Return the (x, y) coordinate for the center point of the cell that contains the specified text.  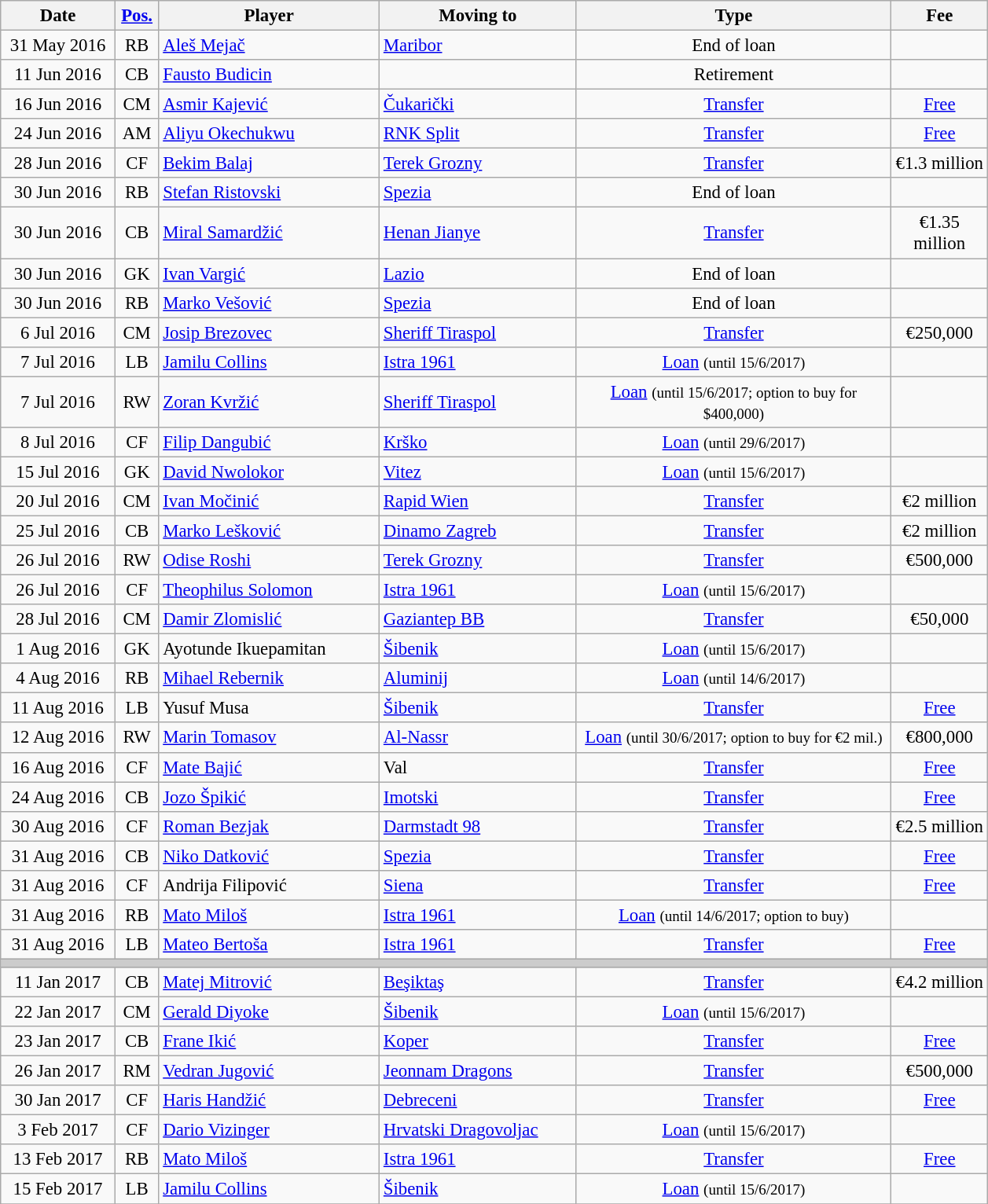
Niko Datković (269, 856)
Henan Jianye (478, 233)
Gaziantep BB (478, 619)
12 Aug 2016 (58, 738)
24 Aug 2016 (58, 797)
Marin Tomasov (269, 738)
David Nwolokor (269, 472)
28 Jul 2016 (58, 619)
€1.35 million (940, 233)
Darmstadt 98 (478, 826)
15 Feb 2017 (58, 1189)
Maribor (478, 46)
1 Aug 2016 (58, 649)
Gerald Diyoke (269, 1012)
€50,000 (940, 619)
Aluminij (478, 678)
Vitez (478, 472)
Aleš Mejač (269, 46)
13 Feb 2017 (58, 1159)
Loan (until 14/6/2017; option to buy) (734, 915)
Loan (until 15/6/2017; option to buy for $400,000) (734, 402)
Stefan Ristovski (269, 193)
€1.3 million (940, 163)
Rapid Wien (478, 501)
Beşiktaş (478, 982)
Mihael Rebernik (269, 678)
31 May 2016 (58, 46)
15 Jul 2016 (58, 472)
Player (269, 16)
Fausto Budicin (269, 75)
Loan (until 30/6/2017; option to buy for €2 mil.) (734, 738)
Jeonnam Dragons (478, 1071)
Andrija Filipović (269, 886)
Date (58, 16)
Moving to (478, 16)
Yusuf Musa (269, 708)
28 Jun 2016 (58, 163)
€250,000 (940, 332)
€4.2 million (940, 982)
20 Jul 2016 (58, 501)
Josip Brezovec (269, 332)
Siena (478, 886)
Retirement (734, 75)
RNK Split (478, 134)
Vedran Jugović (269, 1071)
Mate Bajić (269, 767)
Ayotunde Ikuepamitan (269, 649)
Marko Lešković (269, 530)
Loan (until 29/6/2017) (734, 442)
Frane Ikić (269, 1041)
Lazio (478, 273)
Čukarički (478, 105)
Miral Samardžić (269, 233)
16 Aug 2016 (58, 767)
4 Aug 2016 (58, 678)
Dario Vizinger (269, 1130)
Haris Handžić (269, 1100)
Theophilus Solomon (269, 590)
Damir Zlomislić (269, 619)
26 Jan 2017 (58, 1071)
Asmir Kajević (269, 105)
22 Jan 2017 (58, 1012)
30 Jan 2017 (58, 1100)
11 Aug 2016 (58, 708)
Ivan Vargić (269, 273)
Imotski (478, 797)
25 Jul 2016 (58, 530)
24 Jun 2016 (58, 134)
Loan (until 14/6/2017) (734, 678)
8 Jul 2016 (58, 442)
Roman Bezjak (269, 826)
Ivan Močinić (269, 501)
30 Aug 2016 (58, 826)
Dinamo Zagreb (478, 530)
Fee (940, 16)
€2.5 million (940, 826)
Marko Vešović (269, 303)
Jozo Špikić (269, 797)
6 Jul 2016 (58, 332)
Zoran Kvržić (269, 402)
RM (137, 1071)
Debreceni (478, 1100)
11 Jan 2017 (58, 982)
Bekim Balaj (269, 163)
Hrvatski Dragovoljac (478, 1130)
11 Jun 2016 (58, 75)
Koper (478, 1041)
Val (478, 767)
Al-Nassr (478, 738)
Odise Roshi (269, 560)
AM (137, 134)
Krško (478, 442)
Filip Dangubić (269, 442)
Matej Mitrović (269, 982)
23 Jan 2017 (58, 1041)
Pos. (137, 16)
€800,000 (940, 738)
Mateo Bertoša (269, 945)
16 Jun 2016 (58, 105)
Aliyu Okechukwu (269, 134)
3 Feb 2017 (58, 1130)
Type (734, 16)
